Pinpoint the cell where the given text exists, returning its (X, Y) midpoint coordinate. 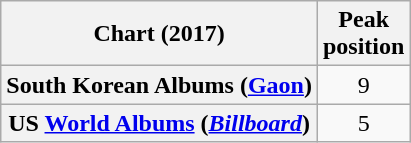
9 (363, 85)
5 (363, 123)
Chart (2017) (160, 34)
Peak position (363, 34)
South Korean Albums (Gaon) (160, 85)
US World Albums (Billboard) (160, 123)
